Pinpoint the cell where the given text exists, returning its (x, y) midpoint coordinate. 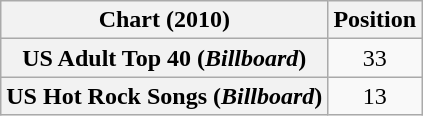
US Hot Rock Songs (Billboard) (164, 96)
Chart (2010) (164, 20)
13 (375, 96)
Position (375, 20)
33 (375, 58)
US Adult Top 40 (Billboard) (164, 58)
